Search for the cell housing the specified text and yield its [X, Y] center coordinate. 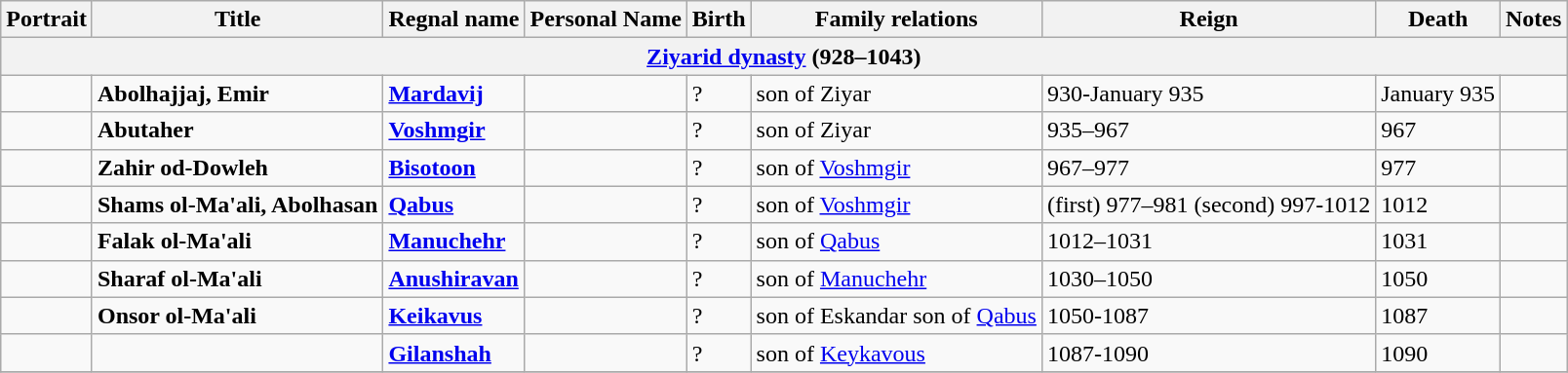
Family relations [896, 19]
1090 [1438, 353]
Anushiravan [454, 279]
Reign [1208, 19]
1050-1087 [1208, 316]
Personal Name [606, 19]
Voshmgir [454, 131]
son of Eskandar son of Qabus [896, 316]
Onsor ol-Ma'ali [237, 316]
Abutaher [237, 131]
Abolhajjaj, Emir [237, 93]
Regnal name [454, 19]
Manuchehr [454, 242]
Shams ol-Ma'ali, Abolhasan [237, 205]
Mardavij [454, 93]
1012–1031 [1208, 242]
1030–1050 [1208, 279]
son of Qabus [896, 242]
son of Keykavous [896, 353]
Death [1438, 19]
1050 [1438, 279]
1087 [1438, 316]
977 [1438, 168]
Keikavus [454, 316]
Birth [719, 19]
1087-1090 [1208, 353]
January 935 [1438, 93]
967–977 [1208, 168]
Qabus [454, 205]
Falak ol-Ma'ali [237, 242]
son of Manuchehr [896, 279]
930-January 935 [1208, 93]
Bisotoon [454, 168]
935–967 [1208, 131]
Zahir od-Dowleh [237, 168]
(first) 977–981 (second) 997-1012 [1208, 205]
Ziyarid dynasty (928–1043) [784, 56]
1031 [1438, 242]
Sharaf ol-Ma'ali [237, 279]
Notes [1533, 19]
Gilanshah [454, 353]
1012 [1438, 205]
Portrait [47, 19]
Title [237, 19]
967 [1438, 131]
